Scan for the cell matching the given text and deliver its (x, y) coordinate at center. 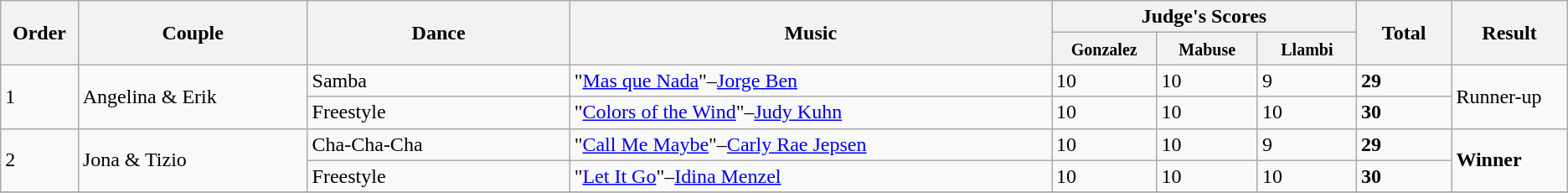
Gonzalez (1104, 49)
Samba (439, 81)
Dance (439, 33)
1 (40, 96)
"Let It Go"–Idina Menzel (811, 176)
"Mas que Nada"–Jorge Ben (811, 81)
Winner (1509, 160)
Runner-up (1509, 96)
Judge's Scores (1204, 17)
Order (40, 33)
2 (40, 160)
Llambi (1307, 49)
Total (1404, 33)
"Colors of the Wind"–Judy Kuhn (811, 112)
Result (1509, 33)
Angelina & Erik (193, 96)
Jona & Tizio (193, 160)
Mabuse (1207, 49)
"Call Me Maybe"–Carly Rae Jepsen (811, 144)
Cha-Cha-Cha (439, 144)
Music (811, 33)
Couple (193, 33)
